Search for the cell housing the specified text and yield its [x, y] center coordinate. 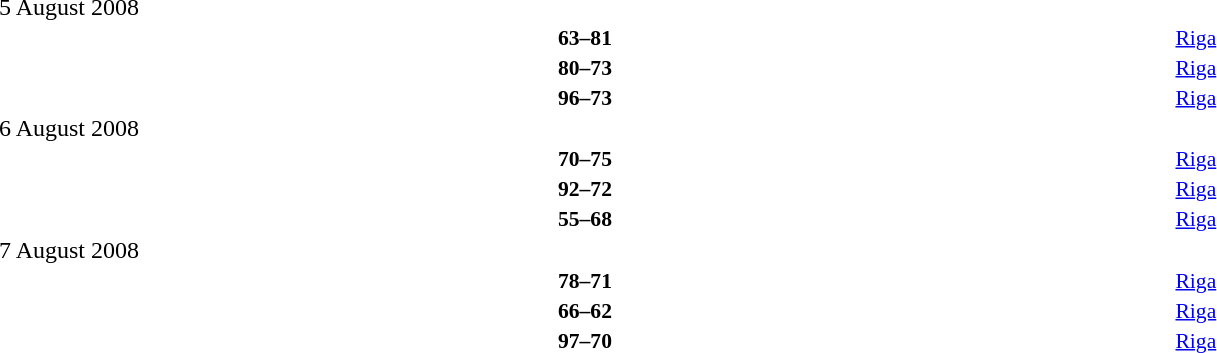
66–62 [584, 310]
78–71 [584, 280]
96–73 [584, 98]
63–81 [584, 38]
80–73 [584, 68]
55–68 [584, 219]
92–72 [584, 189]
70–75 [584, 159]
